Locate the cell with the specified text and output its (x, y) center coordinate. 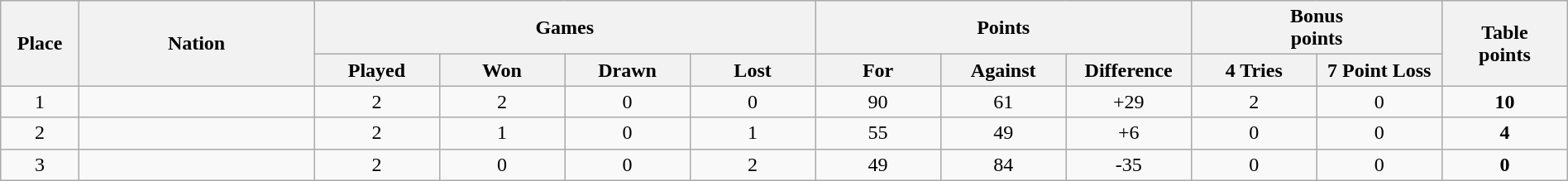
61 (1003, 102)
-35 (1129, 164)
+29 (1129, 102)
Bonuspoints (1317, 28)
55 (878, 133)
+6 (1129, 133)
84 (1003, 164)
3 (40, 164)
4 Tries (1254, 70)
Drawn (628, 70)
Games (565, 28)
4 (1505, 133)
90 (878, 102)
Tablepoints (1505, 43)
7 Point Loss (1379, 70)
For (878, 70)
Place (40, 43)
Lost (753, 70)
Nation (196, 43)
Played (377, 70)
Against (1003, 70)
Won (502, 70)
10 (1505, 102)
Difference (1129, 70)
Points (1004, 28)
